From the cell containing the given text, extract its center point as [x, y] coordinate. 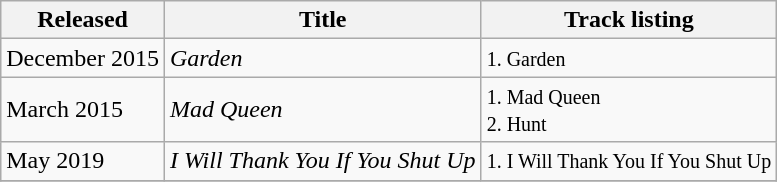
1. Garden [629, 58]
Track listing [629, 20]
Garden [322, 58]
Released [83, 20]
Mad Queen [322, 110]
I Will Thank You If You Shut Up [322, 161]
March 2015 [83, 110]
Title [322, 20]
December 2015 [83, 58]
1. I Will Thank You If You Shut Up [629, 161]
May 2019 [83, 161]
1. Mad Queen 2. Hunt [629, 110]
